Extract the (X, Y) coordinate from the center of the cell holding the provided text.  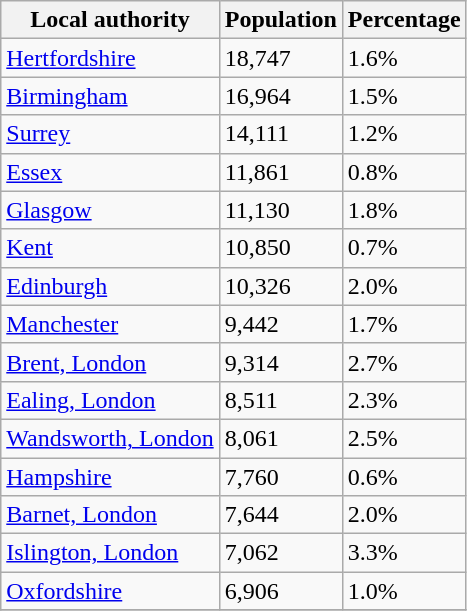
8,061 (280, 438)
Oxfordshire (110, 591)
Surrey (110, 134)
Islington, London (110, 553)
10,850 (280, 248)
Glasgow (110, 210)
3.3% (404, 553)
Essex (110, 172)
1.5% (404, 96)
1.6% (404, 58)
8,511 (280, 400)
16,964 (280, 96)
10,326 (280, 286)
11,130 (280, 210)
Brent, London (110, 362)
Hampshire (110, 477)
2.5% (404, 438)
Barnet, London (110, 515)
1.7% (404, 324)
Manchester (110, 324)
Edinburgh (110, 286)
0.7% (404, 248)
Hertfordshire (110, 58)
1.0% (404, 591)
9,442 (280, 324)
Birmingham (110, 96)
Percentage (404, 20)
1.2% (404, 134)
0.6% (404, 477)
9,314 (280, 362)
1.8% (404, 210)
11,861 (280, 172)
Local authority (110, 20)
6,906 (280, 591)
2.3% (404, 400)
14,111 (280, 134)
0.8% (404, 172)
Wandsworth, London (110, 438)
Population (280, 20)
2.7% (404, 362)
Ealing, London (110, 400)
18,747 (280, 58)
7,644 (280, 515)
Kent (110, 248)
7,062 (280, 553)
7,760 (280, 477)
